Find where the given text appears and provide that cell's center as (x, y) coordinate. 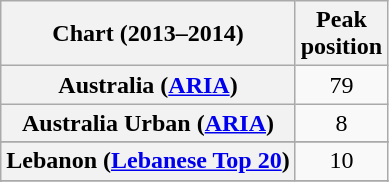
Australia (ARIA) (148, 85)
Chart (2013–2014) (148, 34)
Australia Urban (ARIA) (148, 123)
79 (341, 85)
10 (341, 161)
8 (341, 123)
Lebanon (Lebanese Top 20) (148, 161)
Peakposition (341, 34)
